Find where the given text appears and provide that cell's center as [X, Y] coordinate. 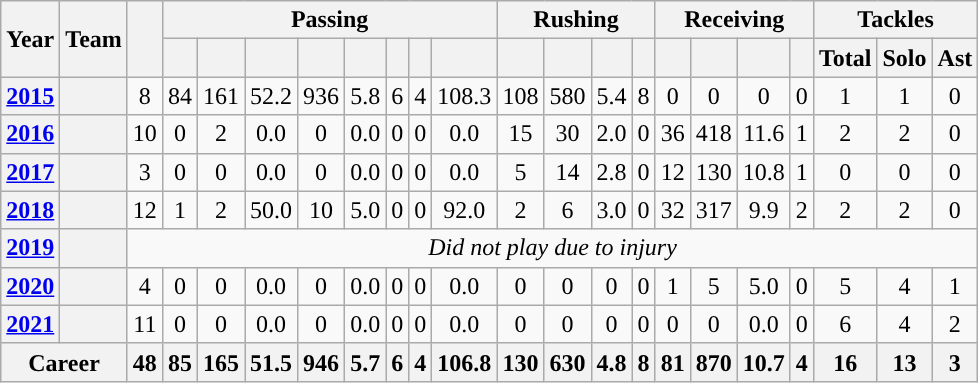
52.2 [272, 96]
106.8 [464, 362]
Total [845, 58]
Did not play due to injury [552, 248]
870 [714, 362]
165 [220, 362]
2.0 [612, 134]
36 [672, 134]
2016 [30, 134]
32 [672, 210]
51.5 [272, 362]
Receiving [734, 20]
4.8 [612, 362]
10.8 [764, 172]
2021 [30, 324]
2.8 [612, 172]
161 [220, 96]
16 [845, 362]
50.0 [272, 210]
2017 [30, 172]
2015 [30, 96]
Tackles [895, 20]
81 [672, 362]
2019 [30, 248]
5.8 [366, 96]
14 [568, 172]
Year [30, 39]
317 [714, 210]
418 [714, 134]
48 [144, 362]
9.9 [764, 210]
13 [904, 362]
30 [568, 134]
630 [568, 362]
Ast [955, 58]
2018 [30, 210]
15 [520, 134]
11 [144, 324]
108 [520, 96]
Career [64, 362]
946 [322, 362]
2020 [30, 286]
Solo [904, 58]
5.7 [366, 362]
84 [180, 96]
Rushing [576, 20]
3.0 [612, 210]
Team [94, 39]
11.6 [764, 134]
85 [180, 362]
108.3 [464, 96]
580 [568, 96]
936 [322, 96]
10.7 [764, 362]
5.4 [612, 96]
Passing [329, 20]
92.0 [464, 210]
